Extract the (X, Y) coordinate from the center of the cell holding the provided text.  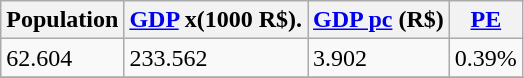
GDP pc (R$) (379, 20)
62.604 (62, 58)
GDP x(1000 R$). (216, 20)
0.39% (486, 58)
233.562 (216, 58)
Population (62, 20)
PE (486, 20)
3.902 (379, 58)
